Scan for the cell matching the given text and deliver its [x, y] coordinate at center. 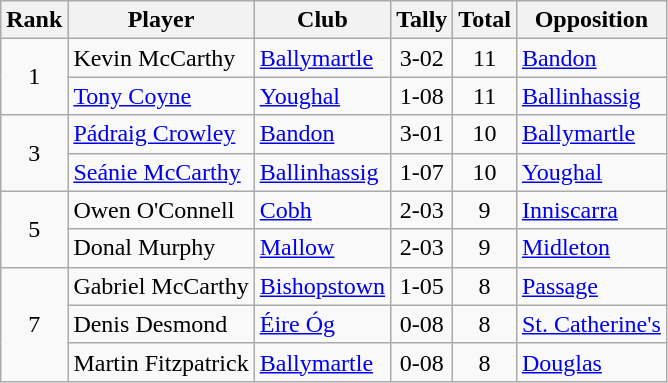
St. Catherine's [591, 324]
Éire Óg [322, 324]
Inniscarra [591, 210]
Passage [591, 286]
Donal Murphy [161, 248]
Tony Coyne [161, 96]
1-05 [422, 286]
Gabriel McCarthy [161, 286]
Kevin McCarthy [161, 58]
Opposition [591, 20]
Total [485, 20]
Bishopstown [322, 286]
Club [322, 20]
Midleton [591, 248]
Owen O'Connell [161, 210]
Tally [422, 20]
Cobh [322, 210]
1-07 [422, 172]
Martin Fitzpatrick [161, 362]
Rank [34, 20]
5 [34, 229]
Mallow [322, 248]
7 [34, 324]
1-08 [422, 96]
3 [34, 153]
Seánie McCarthy [161, 172]
Douglas [591, 362]
3-02 [422, 58]
Denis Desmond [161, 324]
3-01 [422, 134]
Player [161, 20]
1 [34, 77]
Pádraig Crowley [161, 134]
